Return [x, y] of the center of cell containing provided text 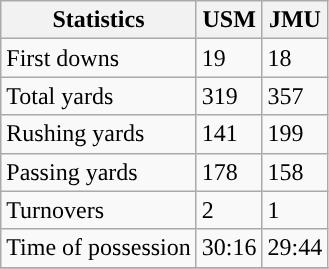
First downs [99, 58]
19 [229, 58]
30:16 [229, 248]
18 [295, 58]
Statistics [99, 20]
Passing yards [99, 172]
141 [229, 134]
178 [229, 172]
Time of possession [99, 248]
158 [295, 172]
357 [295, 96]
1 [295, 210]
Turnovers [99, 210]
2 [229, 210]
29:44 [295, 248]
JMU [295, 20]
USM [229, 20]
319 [229, 96]
Total yards [99, 96]
199 [295, 134]
Rushing yards [99, 134]
